Capture the cell that displays the provided text and extract its [x, y] central coordinate. 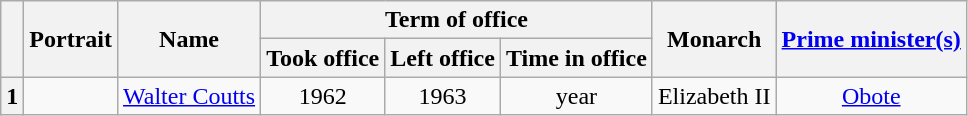
Left office [443, 58]
Time in office [576, 58]
Term of office [457, 20]
Monarch [714, 39]
Obote [871, 96]
1963 [443, 96]
year [576, 96]
Walter Coutts [188, 96]
Took office [323, 58]
Portrait [71, 39]
Prime minister(s) [871, 39]
Elizabeth II [714, 96]
1 [12, 96]
1962 [323, 96]
Name [188, 39]
